Identify which cell holds the provided text, then report its (x, y) central coordinate. 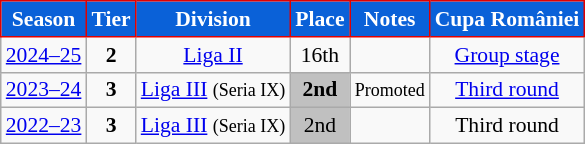
2 (110, 55)
Tier (110, 19)
Place (320, 19)
16th (320, 55)
Division (214, 19)
Group stage (508, 55)
Promoted (390, 90)
Liga II (214, 55)
2022–23 (44, 126)
Cupa României (508, 19)
2024–25 (44, 55)
Notes (390, 19)
Season (44, 19)
2023–24 (44, 90)
